Locate the cell with the specified text and output its [x, y] center coordinate. 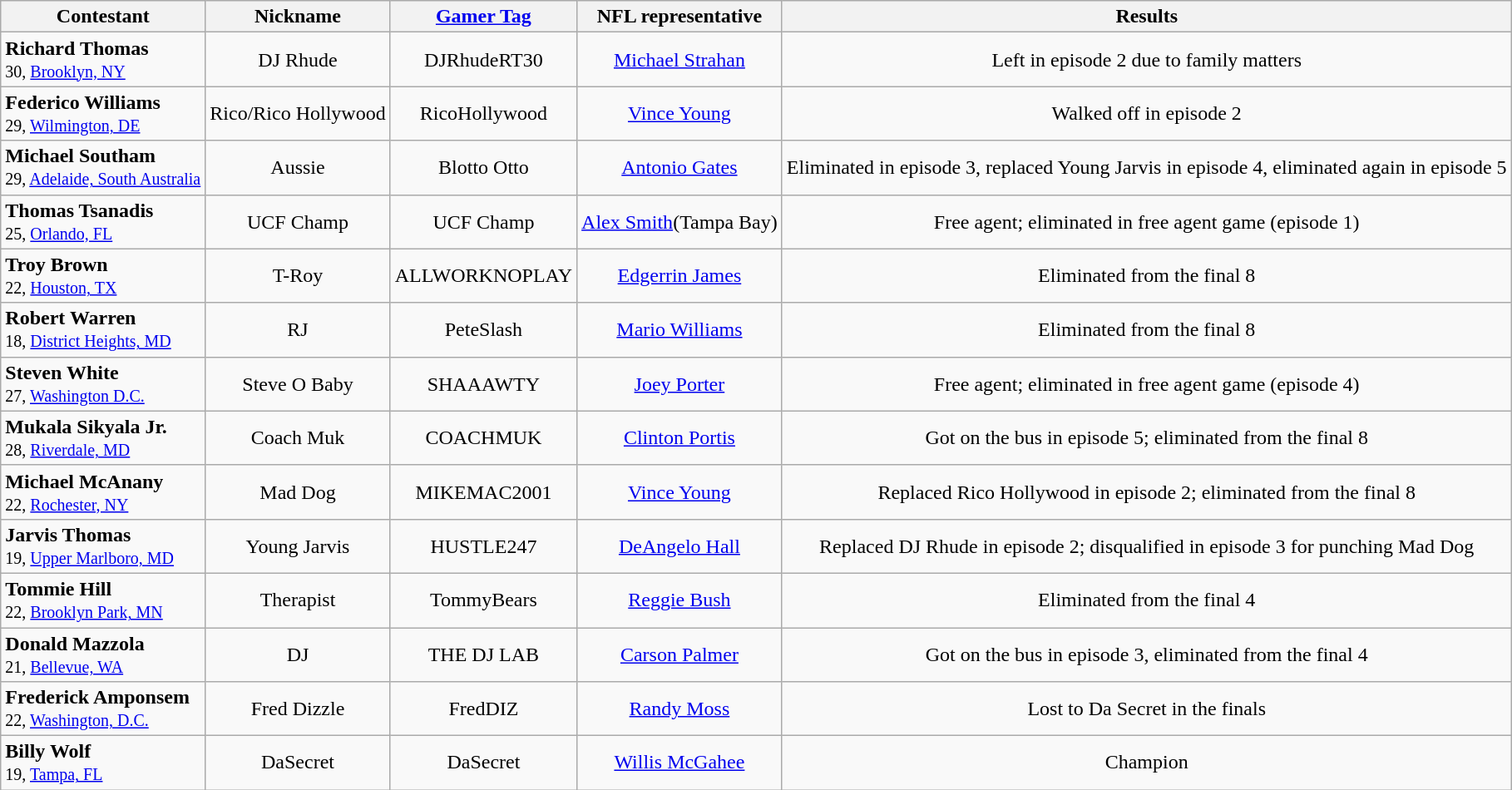
Clinton Portis [680, 437]
Carson Palmer [680, 654]
Eliminated in episode 3, replaced Young Jarvis in episode 4, eliminated again in episode 5 [1146, 168]
Steven White 27, Washington D.C. [103, 384]
Lost to Da Secret in the finals [1146, 709]
ALLWORKNOPLAY [483, 276]
Free agent; eliminated in free agent game (episode 4) [1146, 384]
PeteSlash [483, 329]
Michael Strahan [680, 60]
Joey Porter [680, 384]
Blotto Otto [483, 168]
Steve O Baby [298, 384]
Eliminated from the final 4 [1146, 600]
Jarvis Thomas19, Upper Marlboro, MD [103, 546]
Replaced DJ Rhude in episode 2; disqualified in episode 3 for punching Mad Dog [1146, 546]
Gamer Tag [483, 17]
DJ [298, 654]
Michael McAnany22, Rochester, NY [103, 492]
Troy Brown22, Houston, TX [103, 276]
RicoHollywood [483, 113]
MIKEMAC2001 [483, 492]
HUSTLE247 [483, 546]
Randy Moss [680, 709]
Walked off in episode 2 [1146, 113]
Mario Williams [680, 329]
COACHMUK [483, 437]
Robert Warren18, District Heights, MD [103, 329]
Antonio Gates [680, 168]
THE DJ LAB [483, 654]
NFL representative [680, 17]
Tommie Hill22, Brooklyn Park, MN [103, 600]
Rico/Rico Hollywood [298, 113]
DJ Rhude [298, 60]
Coach Muk [298, 437]
Got on the bus in episode 5; eliminated from the final 8 [1146, 437]
Therapist [298, 600]
Contestant [103, 17]
Young Jarvis [298, 546]
Nickname [298, 17]
Aussie [298, 168]
Federico Williams29, Wilmington, DE [103, 113]
Edgerrin James [680, 276]
Michael Southam29, Adelaide, South Australia [103, 168]
Champion [1146, 763]
DJRhudeRT30 [483, 60]
Results [1146, 17]
Donald Mazzola21, Bellevue, WA [103, 654]
Free agent; eliminated in free agent game (episode 1) [1146, 221]
SHAAAWTY [483, 384]
DeAngelo Hall [680, 546]
Richard Thomas30, Brooklyn, NY [103, 60]
Left in episode 2 due to family matters [1146, 60]
RJ [298, 329]
Willis McGahee [680, 763]
Fred Dizzle [298, 709]
Alex Smith(Tampa Bay) [680, 221]
Reggie Bush [680, 600]
Frederick Amponsem22, Washington, D.C. [103, 709]
Replaced Rico Hollywood in episode 2; eliminated from the final 8 [1146, 492]
TommyBears [483, 600]
Thomas Tsanadis25, Orlando, FL [103, 221]
Mad Dog [298, 492]
FredDIZ [483, 709]
Billy Wolf19, Tampa, FL [103, 763]
Mukala Sikyala Jr.28, Riverdale, MD [103, 437]
T-Roy [298, 276]
Got on the bus in episode 3, eliminated from the final 4 [1146, 654]
